Provide the [X, Y] coordinate of the cell's center where the given text is located.  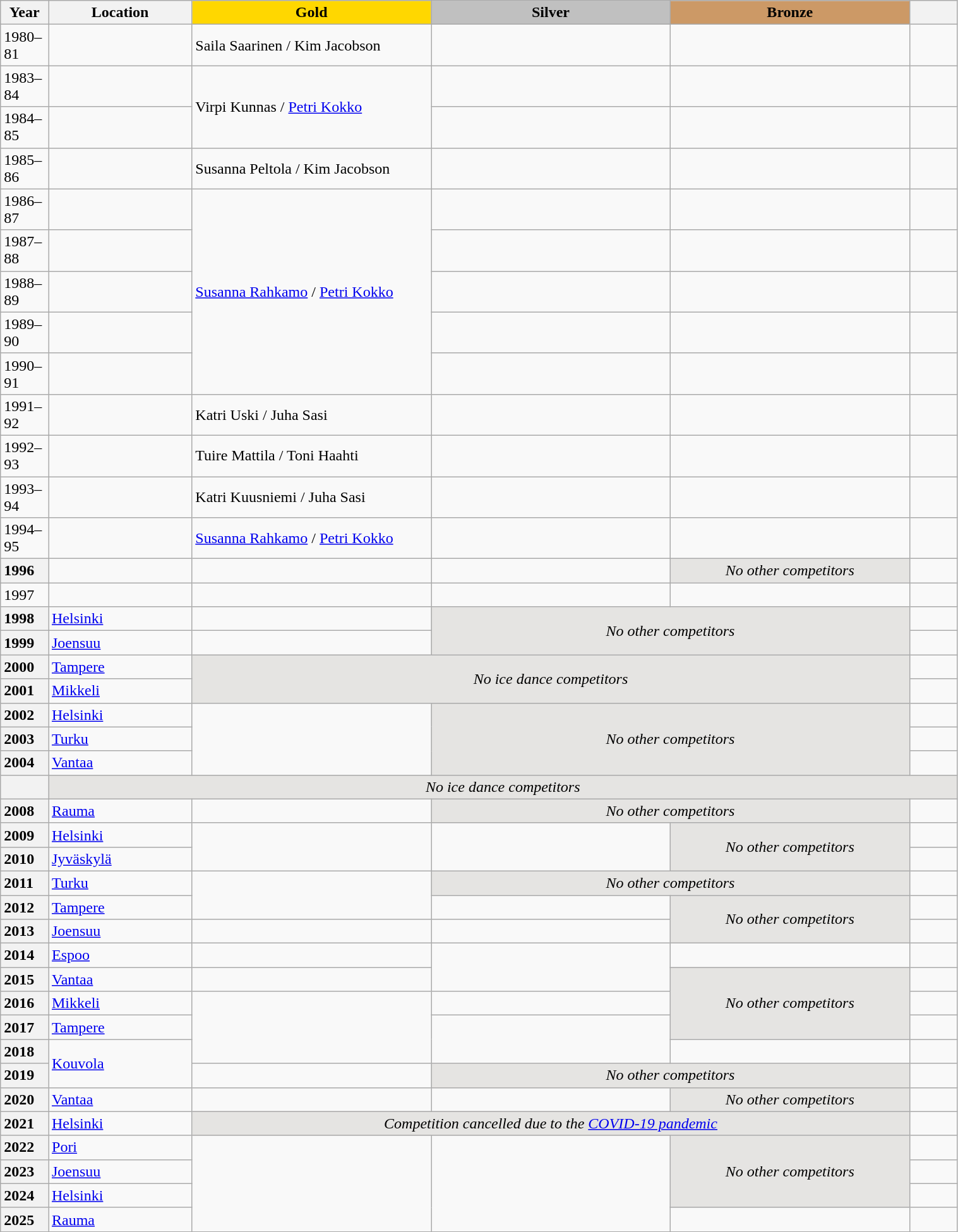
1984–85 [25, 128]
1997 [25, 595]
2024 [25, 1195]
1998 [25, 619]
2010 [25, 859]
Bronze [789, 13]
2004 [25, 763]
1987–88 [25, 250]
2011 [25, 883]
Susanna Peltola / Kim Jacobson [312, 168]
1990–91 [25, 374]
1993–94 [25, 496]
Kouvola [120, 1063]
2016 [25, 1003]
2003 [25, 739]
Gold [312, 13]
Katri Kuusniemi / Juha Sasi [312, 496]
2014 [25, 955]
Virpi Kunnas / Petri Kokko [312, 107]
2002 [25, 715]
1991–92 [25, 414]
Jyväskylä [120, 859]
Katri Uski / Juha Sasi [312, 414]
2017 [25, 1027]
1989–90 [25, 332]
2019 [25, 1075]
Year [25, 13]
2008 [25, 811]
1980–81 [25, 45]
2013 [25, 931]
1983–84 [25, 86]
2012 [25, 907]
Silver [551, 13]
2022 [25, 1147]
1988–89 [25, 292]
1999 [25, 643]
1985–86 [25, 168]
2023 [25, 1171]
Competition cancelled due to the COVID-19 pandemic [551, 1123]
Pori [120, 1147]
2015 [25, 979]
2000 [25, 667]
Espoo [120, 955]
Location [120, 13]
Saila Saarinen / Kim Jacobson [312, 45]
Tuire Mattila / Toni Haahti [312, 456]
2018 [25, 1051]
2009 [25, 835]
2001 [25, 691]
2025 [25, 1219]
1996 [25, 571]
1986–87 [25, 210]
1994–95 [25, 538]
1992–93 [25, 456]
2020 [25, 1099]
2021 [25, 1123]
